Detect which cell encompasses the target text, then output its [x, y] center coordinate. 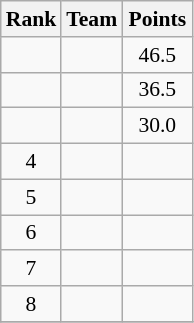
Points [157, 19]
8 [32, 304]
5 [32, 197]
30.0 [157, 126]
Team [92, 19]
6 [32, 233]
36.5 [157, 90]
4 [32, 162]
Rank [32, 19]
7 [32, 269]
46.5 [157, 55]
